Return [x, y] of the center of cell containing provided text 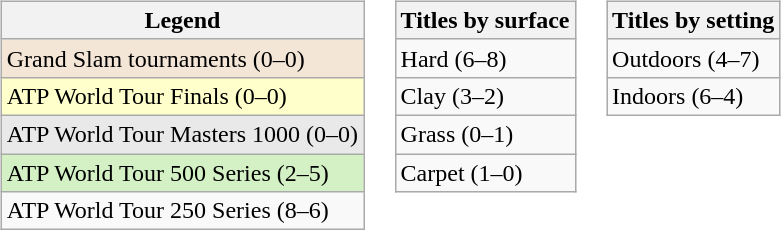
Legend [182, 20]
ATP World Tour 500 Series (2–5) [182, 173]
Carpet (1–0) [485, 173]
Indoors (6–4) [694, 96]
Outdoors (4–7) [694, 58]
Hard (6–8) [485, 58]
ATP World Tour 250 Series (8–6) [182, 211]
Titles by surface [485, 20]
ATP World Tour Finals (0–0) [182, 96]
Grand Slam tournaments (0–0) [182, 58]
ATP World Tour Masters 1000 (0–0) [182, 134]
Grass (0–1) [485, 134]
Clay (3–2) [485, 96]
Titles by setting [694, 20]
